Return [x, y] of the center of cell containing provided text 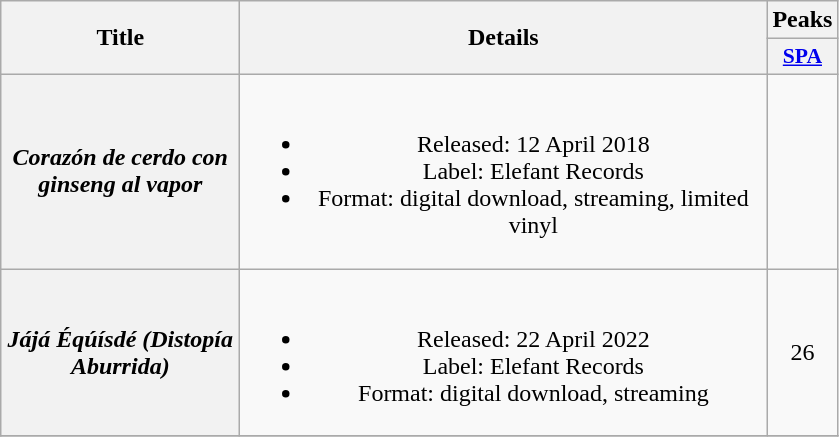
Corazón de cerdo con ginseng al vapor [120, 171]
Title [120, 38]
26 [802, 352]
Peaks [802, 20]
Released: 22 April 2022Label: Elefant RecordsFormat: digital download, streaming [504, 352]
Details [504, 38]
Jájá Éqúísdé (Distopía Aburrida) [120, 352]
SPA [802, 57]
Released: 12 April 2018Label: Elefant RecordsFormat: digital download, streaming, limited vinyl [504, 171]
